Search for the cell housing the specified text and yield its (x, y) center coordinate. 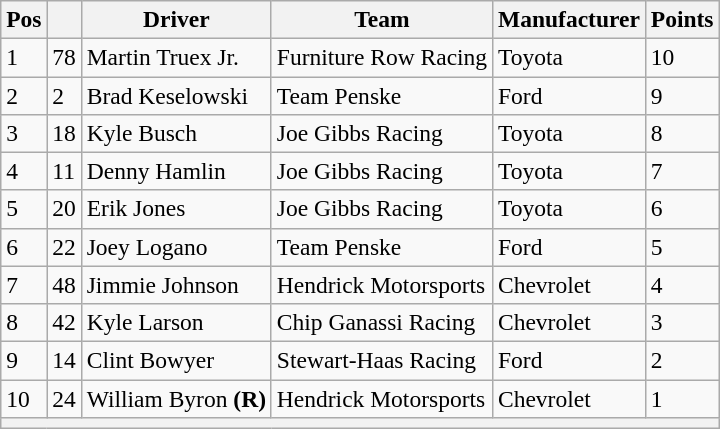
Clint Bowyer (176, 360)
Stewart-Haas Racing (382, 360)
Manufacturer (570, 19)
Kyle Busch (176, 133)
Pos (24, 19)
18 (64, 133)
Chip Ganassi Racing (382, 322)
Points (682, 19)
22 (64, 247)
Team (382, 19)
11 (64, 171)
Brad Keselowski (176, 95)
20 (64, 209)
Furniture Row Racing (382, 57)
William Byron (R) (176, 398)
Kyle Larson (176, 322)
Erik Jones (176, 209)
Jimmie Johnson (176, 285)
Martin Truex Jr. (176, 57)
Joey Logano (176, 247)
24 (64, 398)
42 (64, 322)
48 (64, 285)
14 (64, 360)
Driver (176, 19)
78 (64, 57)
Denny Hamlin (176, 171)
